Capture the cell that displays the provided text and extract its [x, y] central coordinate. 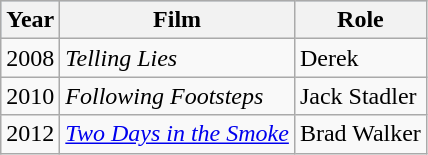
2012 [30, 134]
Jack Stadler [360, 96]
2010 [30, 96]
Following Footsteps [178, 96]
Year [30, 20]
Telling Lies [178, 58]
Brad Walker [360, 134]
Two Days in the Smoke [178, 134]
Derek [360, 58]
Role [360, 20]
Film [178, 20]
2008 [30, 58]
